Find where the given text appears and provide that cell's center as [X, Y] coordinate. 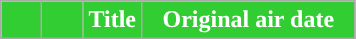
Original air date [248, 20]
Title [112, 20]
